Determine the [X, Y] coordinate at the center of the cell enclosing the given text.  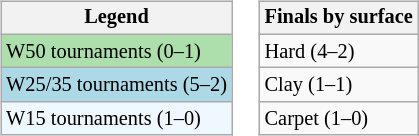
Hard (4–2) [339, 51]
W50 tournaments (0–1) [116, 51]
Carpet (1–0) [339, 119]
W15 tournaments (1–0) [116, 119]
Legend [116, 18]
Clay (1–1) [339, 85]
W25/35 tournaments (5–2) [116, 85]
Finals by surface [339, 18]
